Extract the (X, Y) coordinate from the center of the cell holding the provided text.  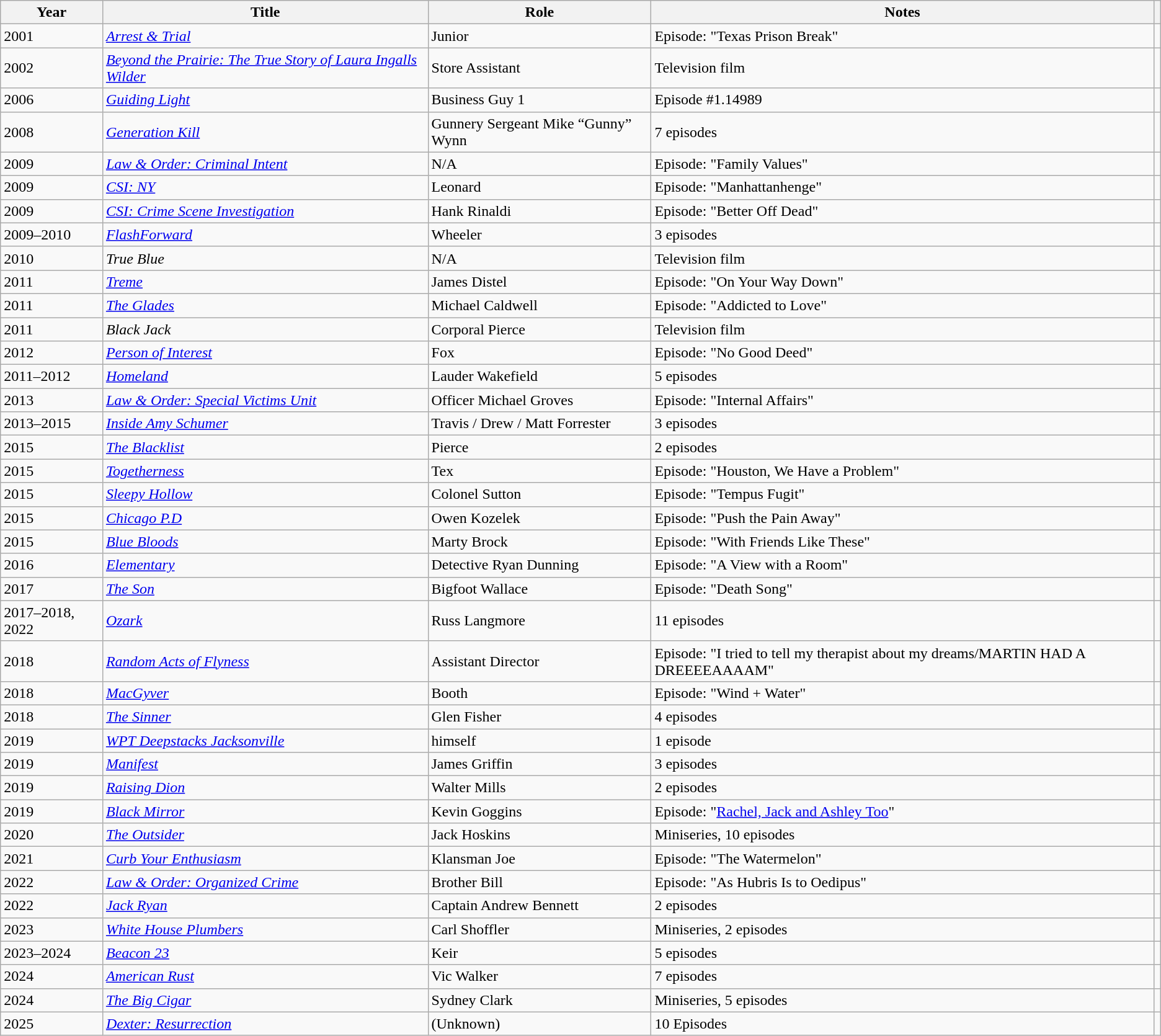
Miniseries, 2 episodes (902, 929)
Law & Order: Organized Crime (265, 882)
Inside Amy Schumer (265, 424)
Guiding Light (265, 100)
2016 (52, 565)
Lauder Wakefield (540, 377)
Episode: "On Your Way Down" (902, 282)
Captain Andrew Bennett (540, 906)
Episode: "Addicted to Love" (902, 305)
Fox (540, 353)
Glen Fisher (540, 717)
Walter Mills (540, 788)
Miniseries, 10 episodes (902, 835)
Episode: "I tried to tell my therapist about my dreams/MARTIN HAD A DREEEEAAAAM" (902, 661)
Episode: "No Good Deed" (902, 353)
Vic Walker (540, 976)
Michael Caldwell (540, 305)
MacGyver (265, 693)
Episode: "A View with a Room" (902, 565)
James Griffin (540, 764)
11 episodes (902, 620)
Role (540, 12)
2021 (52, 859)
Assistant Director (540, 661)
2023 (52, 929)
Sydney Clark (540, 1000)
Episode: "Houston, We Have a Problem" (902, 471)
Detective Ryan Dunning (540, 565)
Episode: "Tempus Fugit" (902, 494)
Leonard (540, 187)
CSI: NY (265, 187)
Law & Order: Criminal Intent (265, 164)
Episode: "Internal Affairs" (902, 400)
Episode: "With Friends Like These" (902, 542)
Junior (540, 36)
The Glades (265, 305)
Tex (540, 471)
Episode: "Wind + Water" (902, 693)
Beyond the Prairie: The True Story of Laura Ingalls Wilder (265, 68)
2017–2018, 2022 (52, 620)
Treme (265, 282)
Business Guy 1 (540, 100)
Owen Kozelek (540, 518)
WPT Deepstacks Jacksonville (265, 740)
Episode: "The Watermelon" (902, 859)
White House Plumbers (265, 929)
2001 (52, 36)
himself (540, 740)
Episode: "Family Values" (902, 164)
Chicago P.D (265, 518)
Year (52, 12)
4 episodes (902, 717)
2006 (52, 100)
Booth (540, 693)
Corporal Pierce (540, 329)
2020 (52, 835)
Episode #1.14989 (902, 100)
True Blue (265, 258)
2025 (52, 1024)
Elementary (265, 565)
Carl Shoffler (540, 929)
Arrest & Trial (265, 36)
Togetherness (265, 471)
Jack Hoskins (540, 835)
American Rust (265, 976)
Episode: "Manhattanhenge" (902, 187)
Marty Brock (540, 542)
Episode: "Death Song" (902, 589)
Ozark (265, 620)
The Big Cigar (265, 1000)
Keir (540, 953)
The Outsider (265, 835)
Store Assistant (540, 68)
Generation Kill (265, 132)
James Distel (540, 282)
Klansman Joe (540, 859)
Episode: "Rachel, Jack and Ashley Too" (902, 811)
The Blacklist (265, 447)
Curb Your Enthusiasm (265, 859)
(Unknown) (540, 1024)
Manifest (265, 764)
Officer Michael Groves (540, 400)
The Sinner (265, 717)
Law & Order: Special Victims Unit (265, 400)
FlashForward (265, 234)
2023–2024 (52, 953)
1 episode (902, 740)
Raising Dion (265, 788)
2011–2012 (52, 377)
Colonel Sutton (540, 494)
2002 (52, 68)
The Son (265, 589)
Notes (902, 12)
Black Jack (265, 329)
Pierce (540, 447)
Kevin Goggins (540, 811)
Bigfoot Wallace (540, 589)
Miniseries, 5 episodes (902, 1000)
Blue Bloods (265, 542)
Random Acts of Flyness (265, 661)
2012 (52, 353)
Black Mirror (265, 811)
Episode: "As Hubris Is to Oedipus" (902, 882)
CSI: Crime Scene Investigation (265, 211)
Beacon 23 (265, 953)
Episode: "Texas Prison Break" (902, 36)
2009–2010 (52, 234)
Homeland (265, 377)
Episode: "Push the Pain Away" (902, 518)
Jack Ryan (265, 906)
Travis / Drew / Matt Forrester (540, 424)
2013 (52, 400)
2008 (52, 132)
Title (265, 12)
Episode: "Better Off Dead" (902, 211)
Dexter: Resurrection (265, 1024)
Wheeler (540, 234)
2017 (52, 589)
Sleepy Hollow (265, 494)
Gunnery Sergeant Mike “Gunny” Wynn (540, 132)
2010 (52, 258)
10 Episodes (902, 1024)
Russ Langmore (540, 620)
Brother Bill (540, 882)
Person of Interest (265, 353)
2013–2015 (52, 424)
Hank Rinaldi (540, 211)
